Search for the cell housing the specified text and yield its (x, y) center coordinate. 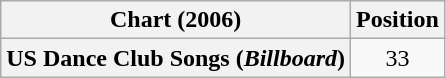
US Dance Club Songs (Billboard) (176, 58)
33 (398, 58)
Chart (2006) (176, 20)
Position (398, 20)
